Detect which cell encompasses the target text, then output its (X, Y) center coordinate. 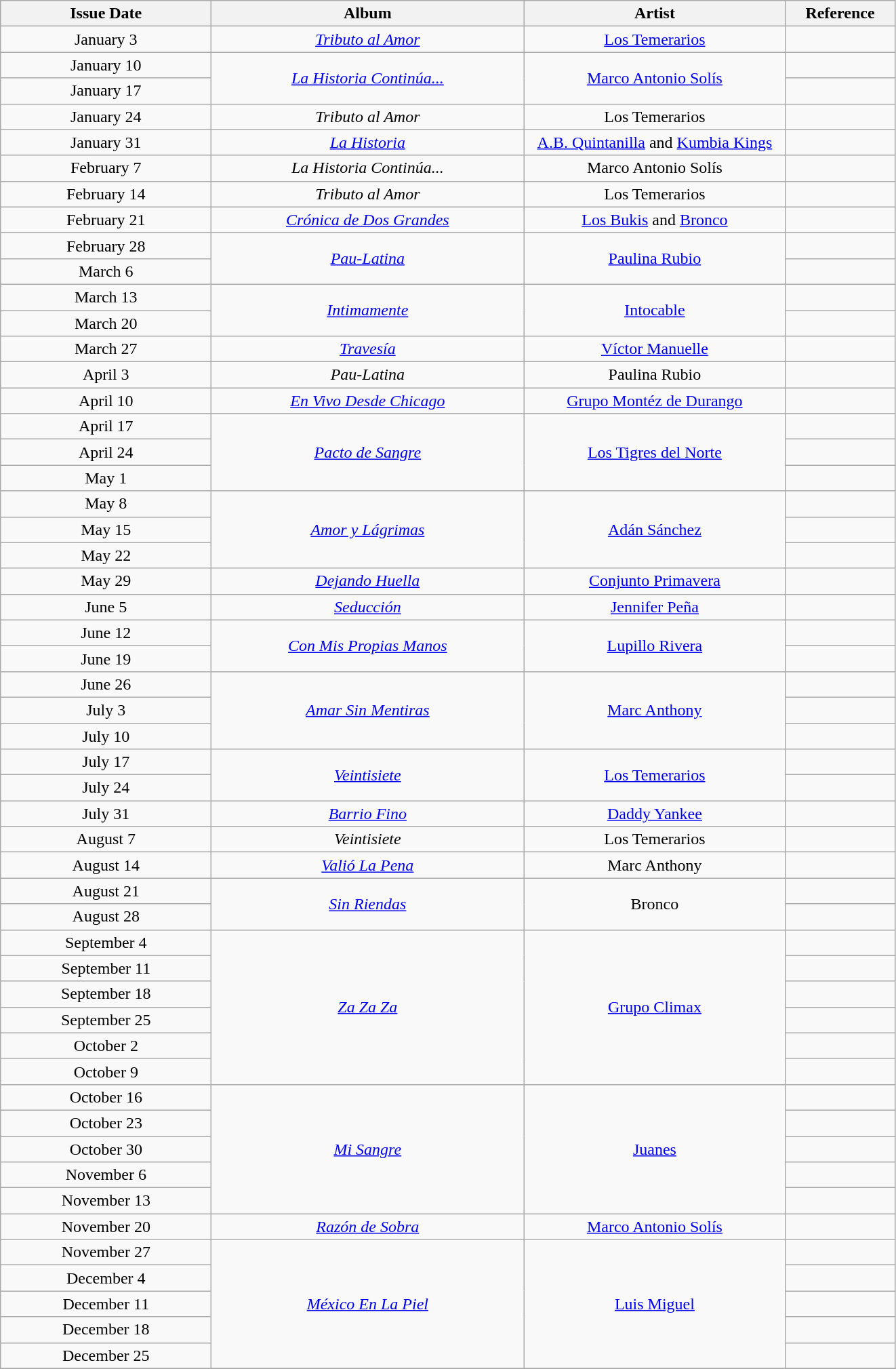
México En La Piel (367, 1304)
Razón de Sobra (367, 1227)
June 12 (106, 633)
July 24 (106, 788)
Amar Sin Mentiras (367, 710)
Dejando Huella (367, 581)
March 27 (106, 349)
Daddy Yankee (655, 814)
June 19 (106, 658)
Intocable (655, 310)
August 7 (106, 839)
Amor y Lágrimas (367, 530)
February 14 (106, 194)
Luis Miguel (655, 1304)
Lupillo Rivera (655, 646)
April 10 (106, 401)
Album (367, 14)
April 3 (106, 375)
June 26 (106, 684)
November 27 (106, 1252)
Intimamente (367, 310)
Crónica de Dos Grandes (367, 220)
February 21 (106, 220)
June 5 (106, 607)
August 14 (106, 865)
Adán Sánchez (655, 530)
Conjunto Primavera (655, 581)
Mi Sangre (367, 1149)
Jennifer Peña (655, 607)
July 31 (106, 814)
May 15 (106, 530)
August 28 (106, 917)
Seducción (367, 607)
Los Bukis and Bronco (655, 220)
April 17 (106, 426)
Za Za Za (367, 1007)
January 17 (106, 91)
May 29 (106, 581)
May 1 (106, 478)
Travesía (367, 349)
December 4 (106, 1278)
November 13 (106, 1201)
Valió La Pena (367, 865)
September 18 (106, 994)
October 30 (106, 1149)
July 10 (106, 736)
Reference (840, 14)
Artist (655, 14)
October 23 (106, 1123)
Barrio Fino (367, 814)
Los Tigres del Norte (655, 452)
Grupo Montéz de Durango (655, 401)
La Historia (367, 142)
Issue Date (106, 14)
September 4 (106, 943)
September 11 (106, 968)
January 24 (106, 117)
May 8 (106, 504)
January 10 (106, 65)
December 11 (106, 1304)
Con Mis Propias Manos (367, 646)
A.B. Quintanilla and Kumbia Kings (655, 142)
Sin Riendas (367, 904)
October 9 (106, 1071)
January 3 (106, 39)
March 20 (106, 323)
November 6 (106, 1175)
July 17 (106, 762)
February 28 (106, 245)
December 25 (106, 1355)
November 20 (106, 1227)
March 6 (106, 271)
April 24 (106, 452)
February 7 (106, 168)
Juanes (655, 1149)
May 22 (106, 555)
September 25 (106, 1020)
December 18 (106, 1330)
March 13 (106, 297)
October 16 (106, 1097)
Grupo Climax (655, 1007)
October 2 (106, 1046)
Víctor Manuelle (655, 349)
July 3 (106, 710)
Bronco (655, 904)
En Vivo Desde Chicago (367, 401)
January 31 (106, 142)
August 21 (106, 891)
Pacto de Sangre (367, 452)
